For the text-containing cell, return its midpoint in (x, y) coordinate format. 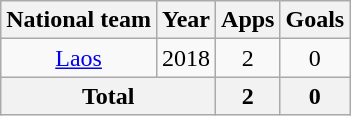
Total (108, 96)
Apps (248, 20)
Laos (79, 58)
2018 (186, 58)
Goals (315, 20)
National team (79, 20)
Year (186, 20)
